Search for the cell housing the specified text and yield its [x, y] center coordinate. 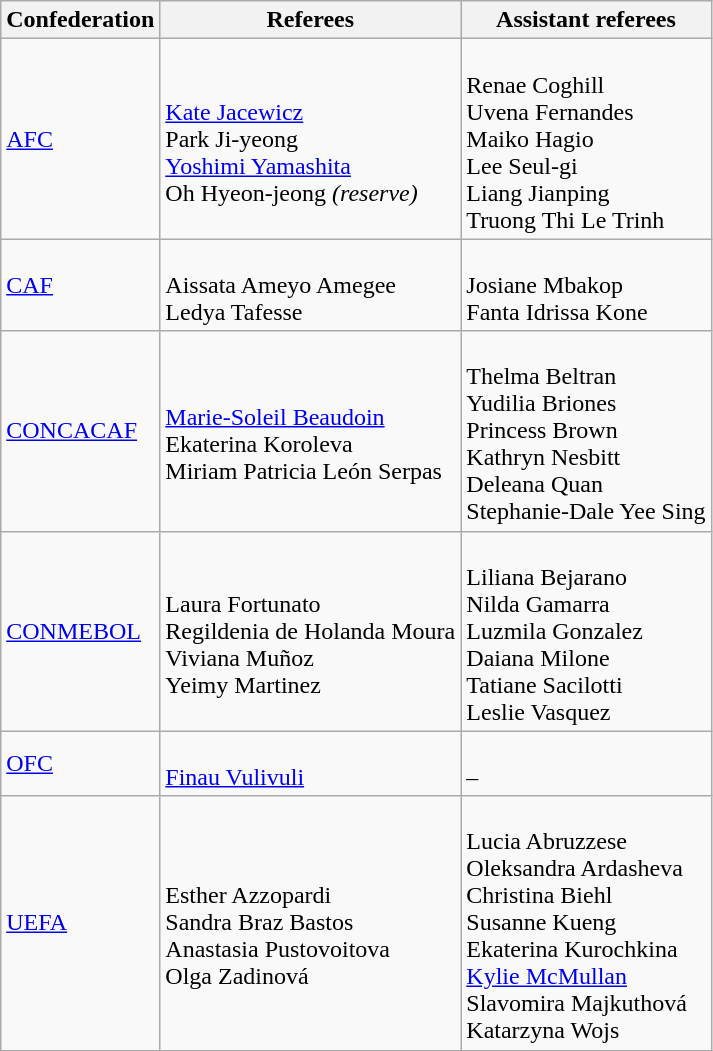
Referees [310, 20]
Assistant referees [586, 20]
Esther Azzopardi Sandra Braz Bastos Anastasia Pustovoitova Olga Zadinová [310, 923]
AFC [80, 139]
Thelma Beltran Yudilia Briones Princess Brown Kathryn Nesbitt Deleana Quan Stephanie-Dale Yee Sing [586, 431]
UEFA [80, 923]
Aissata Ameyo Amegee Ledya Tafesse [310, 285]
OFC [80, 764]
– [586, 764]
Kate Jacewicz Park Ji-yeong Yoshimi Yamashita Oh Hyeon-jeong (reserve) [310, 139]
Laura Fortunato Regildenia de Holanda Moura Viviana Muñoz Yeimy Martinez [310, 631]
CAF [80, 285]
Liliana Bejarano Nilda Gamarra Luzmila Gonzalez Daiana Milone Tatiane Sacilotti Leslie Vasquez [586, 631]
Renae Coghill Uvena Fernandes Maiko Hagio Lee Seul-gi Liang Jianping Truong Thi Le Trinh [586, 139]
Confederation [80, 20]
Lucia Abruzzese Oleksandra Ardasheva Christina Biehl Susanne Kueng Ekaterina Kurochkina Kylie McMullan Slavomira Majkuthová Katarzyna Wojs [586, 923]
Finau Vulivuli [310, 764]
CONMEBOL [80, 631]
Marie-Soleil Beaudoin Ekaterina Koroleva Miriam Patricia León Serpas [310, 431]
Josiane Mbakop Fanta Idrissa Kone [586, 285]
CONCACAF [80, 431]
